Output the (x, y) coordinate of the center of the cell containing the given text.  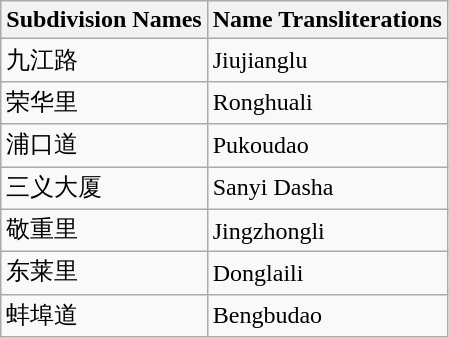
Bengbudao (327, 316)
Ronghuali (327, 102)
荣华里 (104, 102)
Sanyi Dasha (327, 188)
Jiujianglu (327, 60)
九江路 (104, 60)
Jingzhongli (327, 230)
敬重里 (104, 230)
浦口道 (104, 146)
三义大厦 (104, 188)
Pukoudao (327, 146)
蚌埠道 (104, 316)
Donglaili (327, 274)
Subdivision Names (104, 20)
Name Transliterations (327, 20)
东莱里 (104, 274)
